Pinpoint the cell where the given text exists, returning its (x, y) midpoint coordinate. 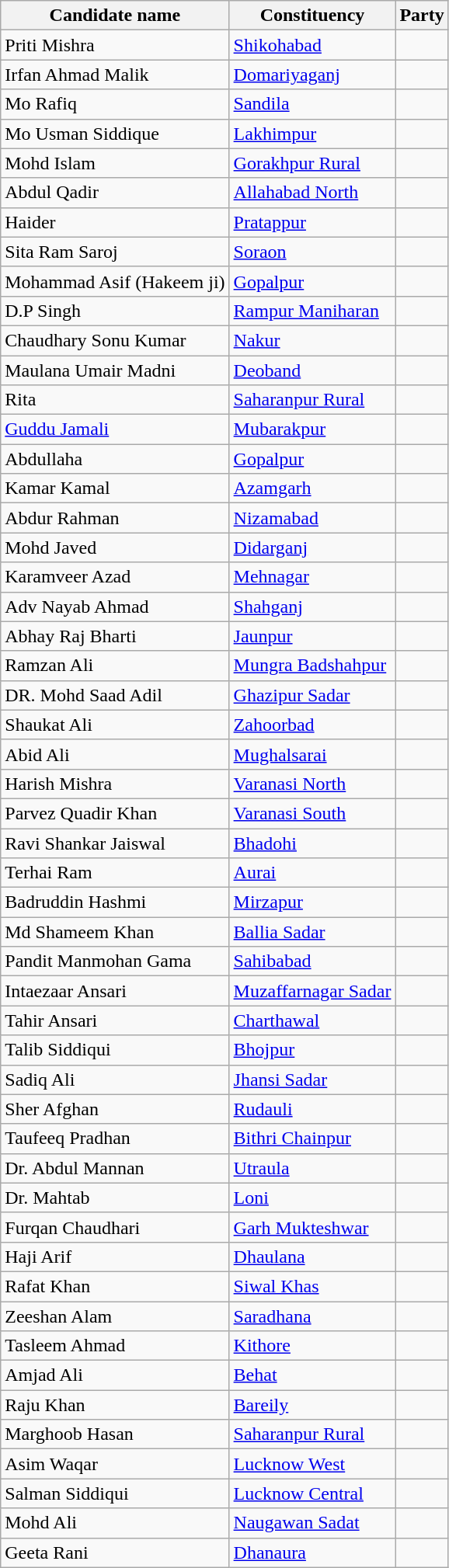
Loni (312, 1198)
Naugawan Sadat (312, 1523)
Gorakhpur Rural (312, 163)
Mirzapur (312, 902)
Geeta Rani (115, 1552)
Sita Ram Saroj (115, 252)
Garh Mukteshwar (312, 1227)
Nakur (312, 340)
Saradhana (312, 1316)
Azamgarh (312, 488)
Zahoorbad (312, 725)
Party (422, 16)
Didarganj (312, 548)
Utraula (312, 1168)
Muzaffarnagar Sadar (312, 991)
Badruddin Hashmi (115, 902)
Shaukat Ali (115, 725)
Sahibabad (312, 961)
Irfan Ahmad Malik (115, 75)
Deoband (312, 370)
Mohd Ali (115, 1523)
Varanasi North (312, 784)
Mo Usman Siddique (115, 134)
Abdullaha (115, 459)
Abhay Raj Bharti (115, 636)
Mohd Javed (115, 548)
Terhai Ram (115, 873)
Zeeshan Alam (115, 1316)
Sher Afghan (115, 1109)
Bithri Chainpur (312, 1139)
Behat (312, 1375)
Haji Arif (115, 1257)
Talib Siddiqui (115, 1050)
Haider (115, 222)
Furqan Chaudhari (115, 1227)
Kamar Kamal (115, 488)
Salman Siddiqui (115, 1493)
Bareily (312, 1405)
Parvez Quadir Khan (115, 813)
Soraon (312, 252)
Priti Mishra (115, 45)
Lucknow West (312, 1464)
Candidate name (115, 16)
Lucknow Central (312, 1493)
Rudauli (312, 1109)
Md Shameem Khan (115, 932)
Taufeeq Pradhan (115, 1139)
Nizamabad (312, 518)
Varanasi South (312, 813)
Harish Mishra (115, 784)
Mungra Badshahpur (312, 666)
Bhojpur (312, 1050)
Shikohabad (312, 45)
Charthawal (312, 1020)
Dr. Mahtab (115, 1198)
Jaunpur (312, 636)
Bhadohi (312, 843)
DR. Mohd Saad Adil (115, 695)
Abid Ali (115, 754)
Intaezaar Ansari (115, 991)
Mubarakpur (312, 429)
Domariyaganj (312, 75)
Kithore (312, 1346)
Aurai (312, 873)
Sadiq Ali (115, 1080)
Rafat Khan (115, 1286)
Dhanaura (312, 1552)
Abdul Qadir (115, 193)
Jhansi Sadar (312, 1080)
Tasleem Ahmad (115, 1346)
Mehnagar (312, 577)
Mohammad Asif (Hakeem ji) (115, 281)
Ravi Shankar Jaiswal (115, 843)
Allahabad North (312, 193)
Asim Waqar (115, 1464)
Abdur Rahman (115, 518)
D.P Singh (115, 311)
Rita (115, 400)
Mohd Islam (115, 163)
Mo Rafiq (115, 104)
Sandila (312, 104)
Lakhimpur (312, 134)
Guddu Jamali (115, 429)
Adv Nayab Ahmad (115, 607)
Tahir Ansari (115, 1020)
Ballia Sadar (312, 932)
Raju Khan (115, 1405)
Constituency (312, 16)
Dhaulana (312, 1257)
Ghazipur Sadar (312, 695)
Rampur Maniharan (312, 311)
Dr. Abdul Mannan (115, 1168)
Pratappur (312, 222)
Karamveer Azad (115, 577)
Siwal Khas (312, 1286)
Maulana Umair Madni (115, 370)
Amjad Ali (115, 1375)
Ramzan Ali (115, 666)
Chaudhary Sonu Kumar (115, 340)
Mughalsarai (312, 754)
Shahganj (312, 607)
Pandit Manmohan Gama (115, 961)
Marghoob Hasan (115, 1434)
